Capture the cell that displays the provided text and extract its (X, Y) central coordinate. 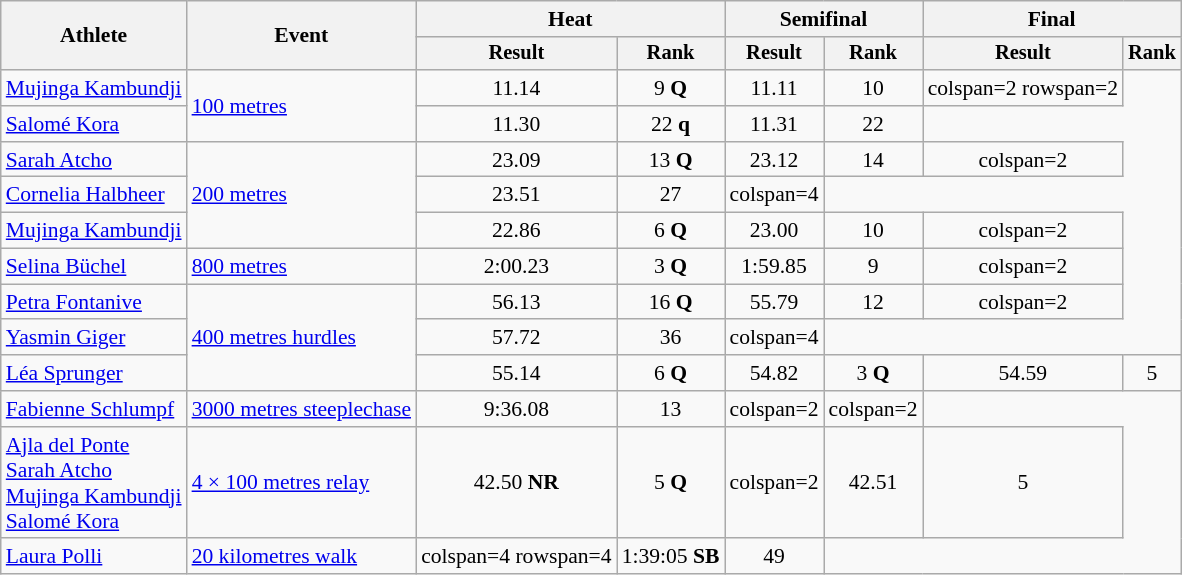
54.59 (1024, 373)
colspan=2 rowspan=2 (1024, 88)
Event (302, 36)
Fabienne Schlumpf (94, 409)
Laura Polli (94, 557)
11.31 (774, 124)
colspan=4 rowspan=4 (516, 557)
11.30 (516, 124)
13 Q (671, 160)
22 (874, 124)
Sarah Atcho (94, 160)
9 (874, 267)
Selina Büchel (94, 267)
9:36.08 (516, 409)
Cornelia Halbheer (94, 195)
Yasmin Giger (94, 338)
100 metres (302, 106)
49 (774, 557)
16 Q (671, 302)
23.12 (774, 160)
Heat (570, 19)
Athlete (94, 36)
9 Q (671, 88)
1:39:05 SB (671, 557)
Semifinal (823, 19)
27 (671, 195)
13 (671, 409)
1:59.85 (774, 267)
11.11 (774, 88)
20 kilometres walk (302, 557)
400 metres hurdles (302, 338)
200 metres (302, 196)
5 Q (671, 483)
22 q (671, 124)
12 (874, 302)
Salomé Kora (94, 124)
57.72 (516, 338)
Ajla del PonteSarah AtchoMujinga KambundjiSalomé Kora (94, 483)
56.13 (516, 302)
42.51 (874, 483)
2:00.23 (516, 267)
Final (1052, 19)
36 (671, 338)
14 (874, 160)
800 metres (302, 267)
23.51 (516, 195)
11.14 (516, 88)
42.50 NR (516, 483)
54.82 (774, 373)
Petra Fontanive (94, 302)
Léa Sprunger (94, 373)
55.14 (516, 373)
55.79 (774, 302)
22.86 (516, 231)
4 × 100 metres relay (302, 483)
3000 metres steeplechase (302, 409)
23.00 (774, 231)
23.09 (516, 160)
